Output the [X, Y] coordinate of the center of the cell containing the given text.  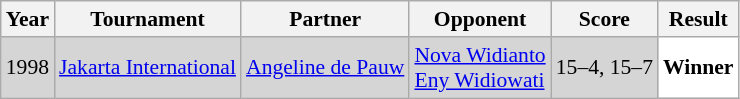
Year [28, 19]
Tournament [148, 19]
Winner [698, 68]
Partner [325, 19]
Result [698, 19]
Nova Widianto Eny Widiowati [480, 68]
Jakarta International [148, 68]
Angeline de Pauw [325, 68]
Opponent [480, 19]
15–4, 15–7 [604, 68]
1998 [28, 68]
Score [604, 19]
